Identify which cell holds the provided text, then report its (x, y) central coordinate. 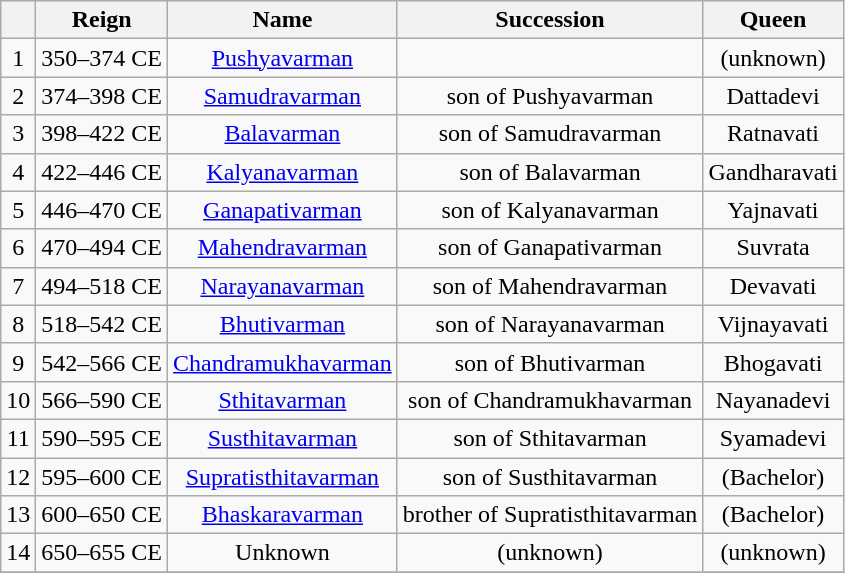
Suvrata (773, 248)
Gandharavati (773, 172)
Kalyanavarman (283, 172)
son of Chandramukhavarman (550, 400)
Ganapativarman (283, 210)
Bhaskaravarman (283, 515)
Balavarman (283, 134)
Vijnayavati (773, 324)
5 (18, 210)
son of Narayanavarman (550, 324)
595–600 CE (102, 477)
Unknown (283, 553)
son of Susthitavarman (550, 477)
Reign (102, 20)
9 (18, 362)
470–494 CE (102, 248)
son of Kalyanavarman (550, 210)
6 (18, 248)
Yajnavati (773, 210)
Samudravarman (283, 96)
son of Sthitavarman (550, 438)
14 (18, 553)
Pushyavarman (283, 58)
Succession (550, 20)
350–374 CE (102, 58)
8 (18, 324)
Bhutivarman (283, 324)
494–518 CE (102, 286)
son of Ganapativarman (550, 248)
Dattadevi (773, 96)
600–650 CE (102, 515)
Ratnavati (773, 134)
Mahendravarman (283, 248)
13 (18, 515)
son of Samudravarman (550, 134)
590–595 CE (102, 438)
Chandramukhavarman (283, 362)
Supratisthitavarman (283, 477)
518–542 CE (102, 324)
son of Mahendravarman (550, 286)
Nayanadevi (773, 400)
1 (18, 58)
398–422 CE (102, 134)
Susthitavarman (283, 438)
brother of Supratisthitavarman (550, 515)
Devavati (773, 286)
374–398 CE (102, 96)
Syamadevi (773, 438)
446–470 CE (102, 210)
son of Balavarman (550, 172)
Sthitavarman (283, 400)
11 (18, 438)
12 (18, 477)
3 (18, 134)
son of Pushyavarman (550, 96)
son of Bhutivarman (550, 362)
2 (18, 96)
7 (18, 286)
10 (18, 400)
Name (283, 20)
422–446 CE (102, 172)
542–566 CE (102, 362)
4 (18, 172)
650–655 CE (102, 553)
Narayanavarman (283, 286)
Bhogavati (773, 362)
566–590 CE (102, 400)
Queen (773, 20)
